Provide the (X, Y) coordinate of the cell's center where the given text is located.  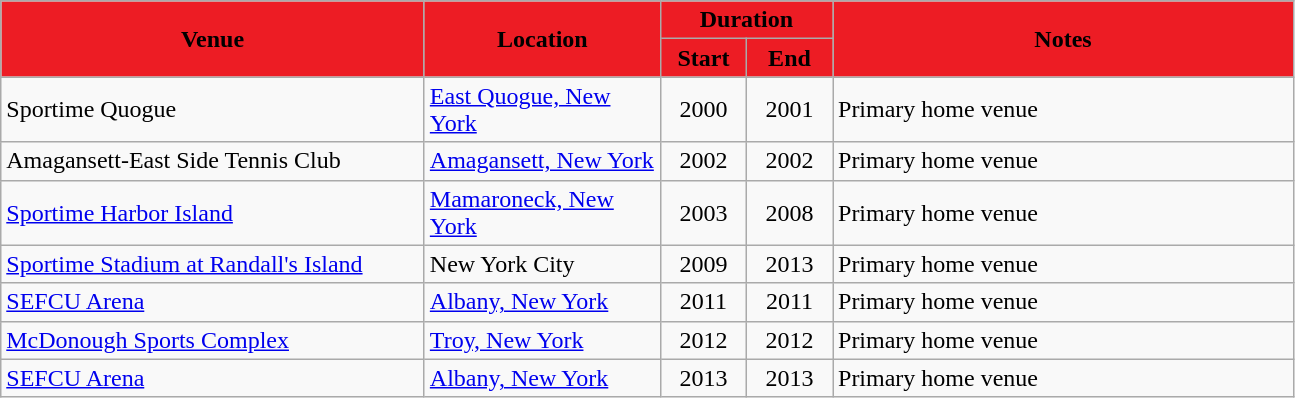
Amagansett, New York (542, 161)
East Quogue, New York (542, 110)
2000 (703, 110)
2001 (789, 110)
Location (542, 39)
Sportime Stadium at Randall's Island (213, 264)
Amagansett-East Side Tennis Club (213, 161)
McDonough Sports Complex (213, 340)
Notes (1062, 39)
Mamaroneck, New York (542, 212)
Start (703, 58)
Sportime Quogue (213, 110)
2008 (789, 212)
Sportime Harbor Island (213, 212)
New York City (542, 264)
Venue (213, 39)
2003 (703, 212)
2009 (703, 264)
End (789, 58)
Troy, New York (542, 340)
Duration (746, 20)
